Capture the cell that displays the provided text and extract its [X, Y] central coordinate. 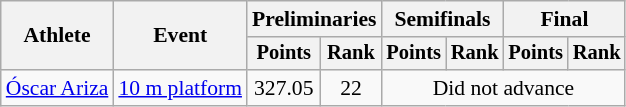
Final [564, 19]
22 [352, 88]
Athlete [58, 36]
Óscar Ariza [58, 88]
327.05 [284, 88]
10 m platform [180, 88]
Did not advance [503, 88]
Preliminaries [314, 19]
Semifinals [442, 19]
Event [180, 36]
